Return (x, y) of the center of cell containing provided text 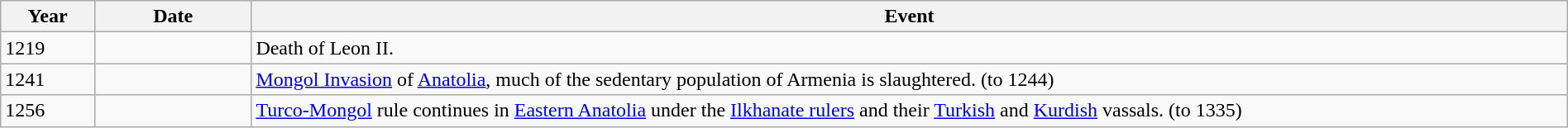
Event (910, 17)
1219 (48, 48)
Death of Leon II. (910, 48)
Mongol Invasion of Anatolia, much of the sedentary population of Armenia is slaughtered. (to 1244) (910, 79)
Turco-Mongol rule continues in Eastern Anatolia under the Ilkhanate rulers and their Turkish and Kurdish vassals. (to 1335) (910, 111)
1241 (48, 79)
Date (172, 17)
1256 (48, 111)
Year (48, 17)
